Output the (X, Y) coordinate of the center of the cell containing the given text.  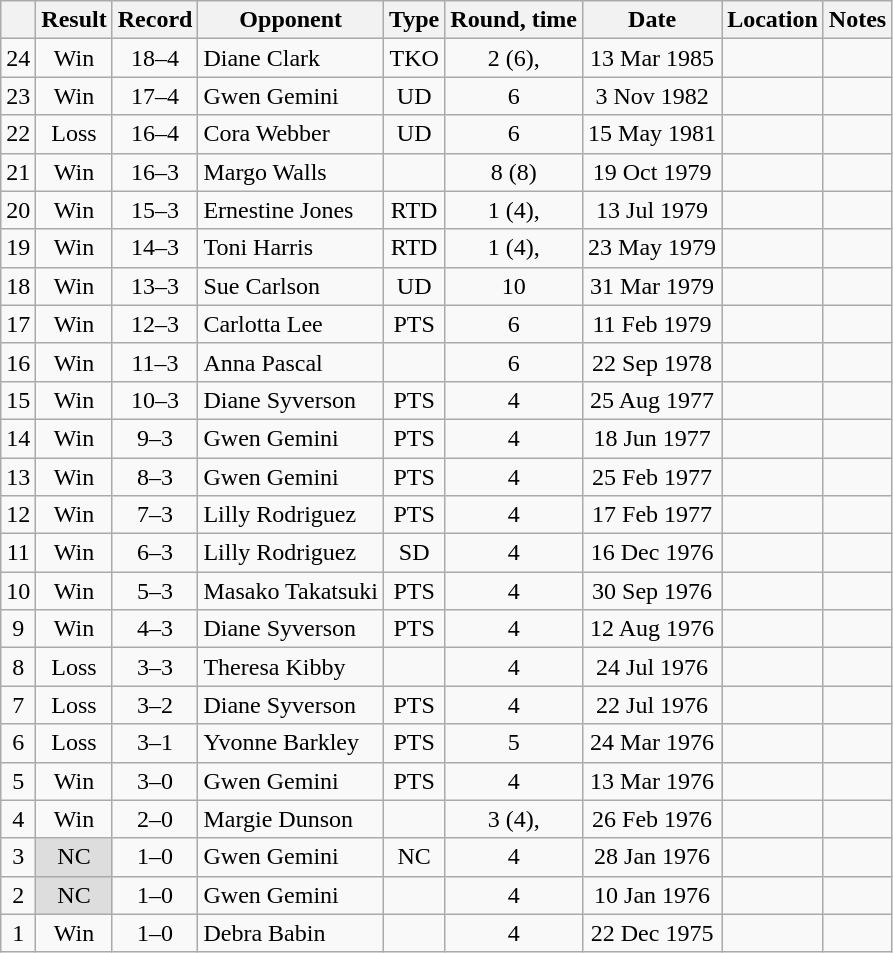
9 (18, 629)
3–2 (155, 705)
3–3 (155, 667)
24 Mar 1976 (652, 743)
2 (6), (514, 58)
17 Feb 1977 (652, 515)
Ernestine Jones (291, 210)
Date (652, 20)
14–3 (155, 248)
11 (18, 553)
Type (414, 20)
Result (74, 20)
15 (18, 400)
10 Jan 1976 (652, 895)
Carlotta Lee (291, 324)
23 (18, 96)
10–3 (155, 400)
11 Feb 1979 (652, 324)
25 Aug 1977 (652, 400)
Theresa Kibby (291, 667)
1 (18, 933)
24 Jul 1976 (652, 667)
11–3 (155, 362)
13 Mar 1985 (652, 58)
21 (18, 172)
19 Oct 1979 (652, 172)
Margie Dunson (291, 819)
SD (414, 553)
Anna Pascal (291, 362)
Notes (857, 20)
17 (18, 324)
Opponent (291, 20)
18–4 (155, 58)
16–4 (155, 134)
2 (18, 895)
3 (18, 857)
9–3 (155, 438)
3–0 (155, 781)
3–1 (155, 743)
8 (18, 667)
18 (18, 286)
16–3 (155, 172)
30 Sep 1976 (652, 591)
16 Dec 1976 (652, 553)
23 May 1979 (652, 248)
2–0 (155, 819)
TKO (414, 58)
31 Mar 1979 (652, 286)
Record (155, 20)
16 (18, 362)
24 (18, 58)
Margo Walls (291, 172)
4–3 (155, 629)
13 Jul 1979 (652, 210)
Cora Webber (291, 134)
7 (18, 705)
25 Feb 1977 (652, 477)
19 (18, 248)
18 Jun 1977 (652, 438)
12–3 (155, 324)
Sue Carlson (291, 286)
13–3 (155, 286)
28 Jan 1976 (652, 857)
22 (18, 134)
12 Aug 1976 (652, 629)
Masako Takatsuki (291, 591)
26 Feb 1976 (652, 819)
3 (4), (514, 819)
Diane Clark (291, 58)
14 (18, 438)
Round, time (514, 20)
8 (8) (514, 172)
5–3 (155, 591)
12 (18, 515)
Yvonne Barkley (291, 743)
22 Sep 1978 (652, 362)
22 Jul 1976 (652, 705)
6–3 (155, 553)
7–3 (155, 515)
13 Mar 1976 (652, 781)
Location (773, 20)
17–4 (155, 96)
22 Dec 1975 (652, 933)
15–3 (155, 210)
Debra Babin (291, 933)
20 (18, 210)
13 (18, 477)
3 Nov 1982 (652, 96)
8–3 (155, 477)
Toni Harris (291, 248)
15 May 1981 (652, 134)
